Locate the cell with the specified text and output its [X, Y] center coordinate. 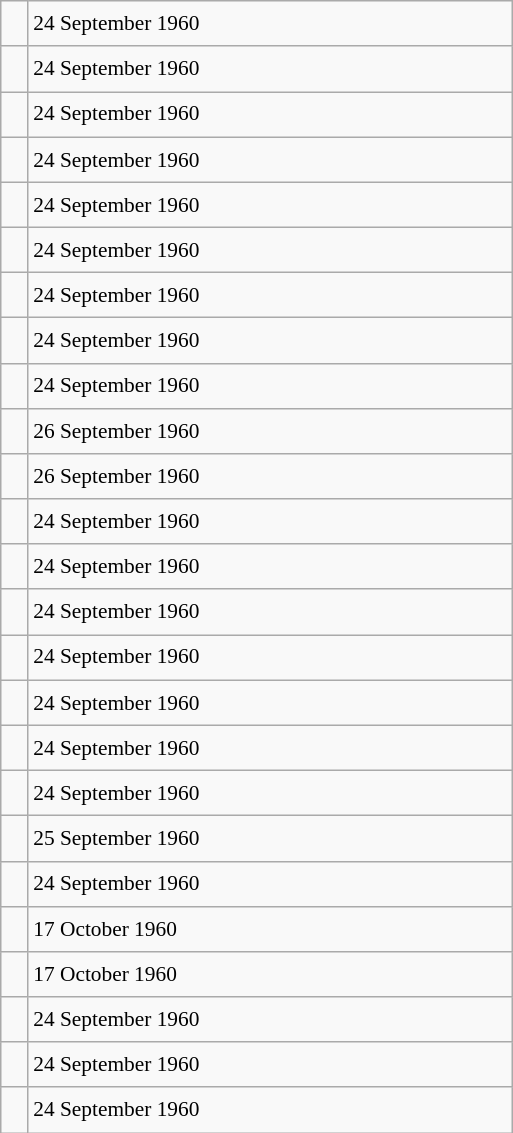
25 September 1960 [270, 838]
